Determine the (X, Y) coordinate at the center of the cell enclosing the given text.  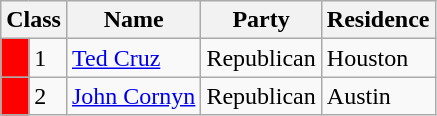
John Cornyn (133, 96)
Austin (378, 96)
Ted Cruz (133, 58)
Party (261, 20)
Name (133, 20)
2 (48, 96)
Houston (378, 58)
Class (34, 20)
1 (48, 58)
Residence (378, 20)
